Scan for the cell matching the given text and deliver its (X, Y) coordinate at center. 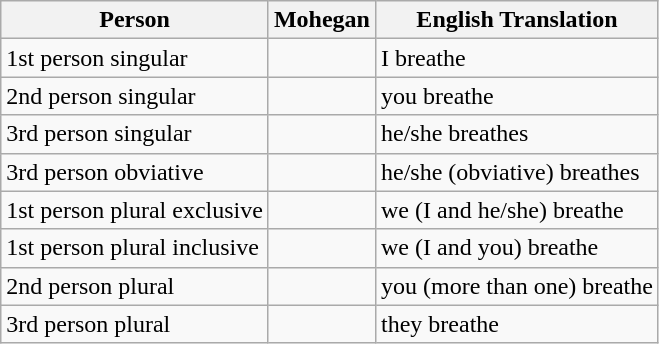
we (I and he/she) breathe (516, 210)
you breathe (516, 96)
2nd person plural (135, 286)
we (I and you) breathe (516, 248)
1st person singular (135, 58)
they breathe (516, 324)
3rd person plural (135, 324)
Mohegan (322, 20)
1st person plural inclusive (135, 248)
English Translation (516, 20)
I breathe (516, 58)
he/she breathes (516, 134)
he/she (obviative) breathes (516, 172)
3rd person obviative (135, 172)
you (more than one) breathe (516, 286)
3rd person singular (135, 134)
Person (135, 20)
1st person plural exclusive (135, 210)
2nd person singular (135, 96)
